Extract the (x, y) coordinate from the center of the cell holding the provided text.  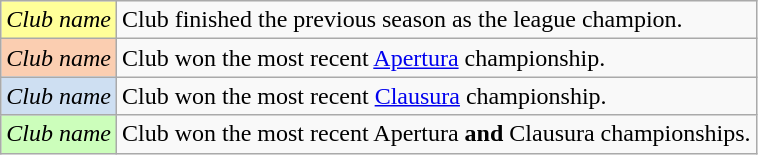
Club won the most recent Clausura championship. (436, 96)
Club finished the previous season as the league champion. (436, 20)
Club won the most recent Apertura championship. (436, 58)
Club won the most recent Apertura and Clausura championships. (436, 134)
